For the text-containing cell, return its midpoint in [X, Y] coordinate format. 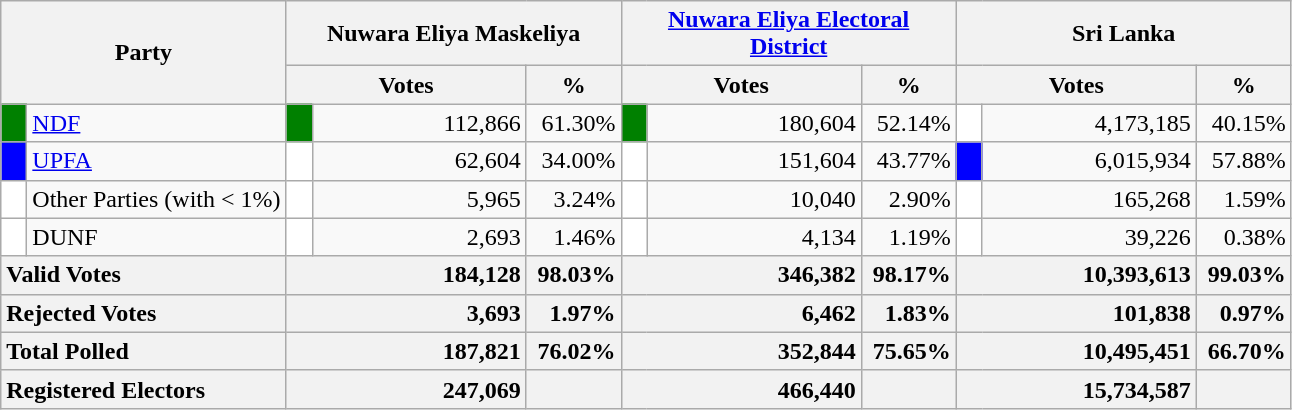
6,462 [741, 313]
DUNF [156, 237]
Party [144, 52]
34.00% [574, 161]
Nuwara Eliya Electoral District [788, 34]
1.97% [574, 313]
101,838 [1076, 313]
184,128 [406, 275]
61.30% [574, 123]
Registered Electors [144, 389]
Nuwara Eliya Maskeliya [454, 34]
247,069 [406, 389]
3.24% [574, 199]
UPFA [156, 161]
75.65% [908, 351]
10,495,451 [1076, 351]
66.70% [1244, 351]
4,134 [754, 237]
6,015,934 [1089, 161]
99.03% [1244, 275]
1.19% [908, 237]
352,844 [741, 351]
62,604 [419, 161]
10,393,613 [1076, 275]
52.14% [908, 123]
0.38% [1244, 237]
165,268 [1089, 199]
1.83% [908, 313]
1.59% [1244, 199]
4,173,185 [1089, 123]
466,440 [741, 389]
NDF [156, 123]
1.46% [574, 237]
180,604 [754, 123]
Other Parties (with < 1%) [156, 199]
2.90% [908, 199]
346,382 [741, 275]
39,226 [1089, 237]
57.88% [1244, 161]
76.02% [574, 351]
40.15% [1244, 123]
Valid Votes [144, 275]
98.17% [908, 275]
Total Polled [144, 351]
Sri Lanka [1124, 34]
15,734,587 [1076, 389]
10,040 [754, 199]
3,693 [406, 313]
Rejected Votes [144, 313]
151,604 [754, 161]
43.77% [908, 161]
2,693 [419, 237]
5,965 [419, 199]
187,821 [406, 351]
98.03% [574, 275]
0.97% [1244, 313]
112,866 [419, 123]
